Identify which cell holds the provided text, then report its [X, Y] central coordinate. 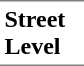
Street Level [42, 33]
